Output the [X, Y] coordinate of the center of the cell containing the given text.  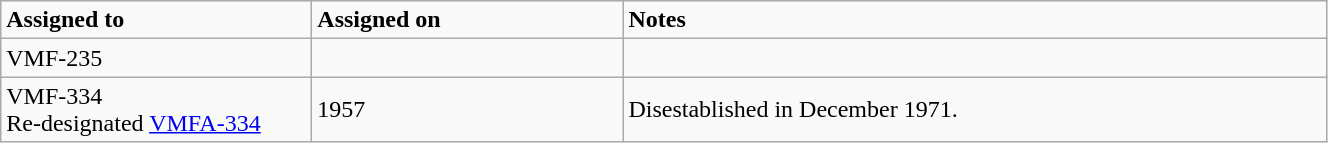
Notes [975, 20]
VMF-334Re-designated VMFA-334 [156, 110]
Assigned on [468, 20]
Disestablished in December 1971. [975, 110]
1957 [468, 110]
Assigned to [156, 20]
VMF-235 [156, 58]
